Find where the given text appears and provide that cell's center as (X, Y) coordinate. 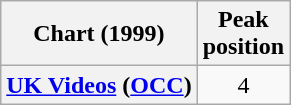
Peakposition (243, 34)
4 (243, 85)
UK Videos (OCC) (99, 85)
Chart (1999) (99, 34)
